Determine the [X, Y] coordinate at the center of the cell enclosing the given text.  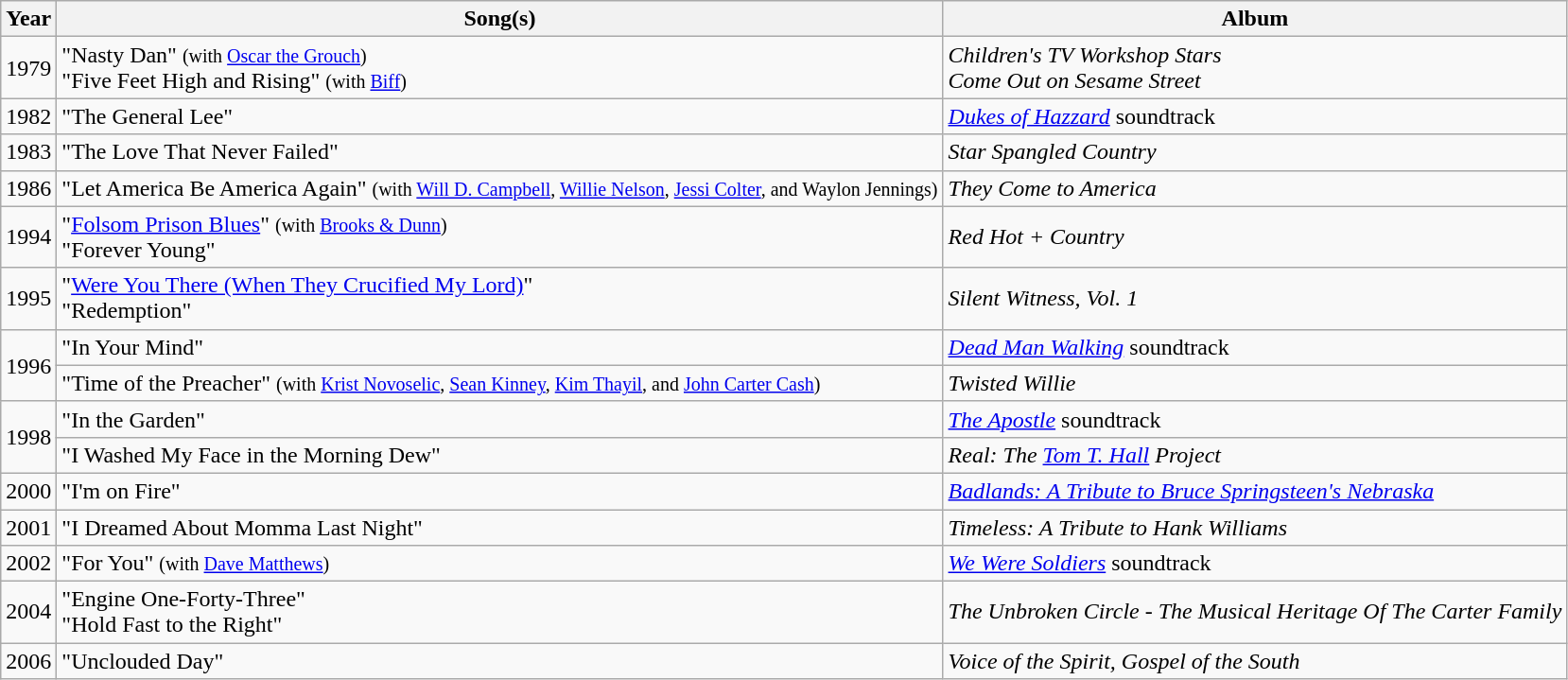
"Time of the Preacher" (with Krist Novoselic, Sean Kinney, Kim Thayil, and John Carter Cash) [499, 383]
2002 [28, 564]
"I'm on Fire" [499, 491]
Children's TV Workshop StarsCome Out on Sesame Street [1255, 68]
Dukes of Hazzard soundtrack [1255, 116]
1998 [28, 437]
2004 [28, 613]
Star Spangled Country [1255, 152]
Silent Witness, Vol. 1 [1255, 299]
2001 [28, 527]
Timeless: A Tribute to Hank Williams [1255, 527]
"I Dreamed About Momma Last Night" [499, 527]
Red Hot + Country [1255, 236]
"Folsom Prison Blues" (with Brooks & Dunn)"Forever Young" [499, 236]
"Engine One-Forty-Three""Hold Fast to the Right" [499, 613]
"Let America Be America Again" (with Will D. Campbell, Willie Nelson, Jessi Colter, and Waylon Jennings) [499, 188]
1979 [28, 68]
"Were You There (When They Crucified My Lord)""Redemption" [499, 299]
Album [1255, 19]
1995 [28, 299]
1994 [28, 236]
Dead Man Walking soundtrack [1255, 347]
The Unbroken Circle - The Musical Heritage Of The Carter Family [1255, 613]
2006 [28, 661]
1986 [28, 188]
"Unclouded Day" [499, 661]
"I Washed My Face in the Morning Dew" [499, 455]
Year [28, 19]
Voice of the Spirit, Gospel of the South [1255, 661]
1996 [28, 365]
"In Your Mind" [499, 347]
Song(s) [499, 19]
1983 [28, 152]
Real: The Tom T. Hall Project [1255, 455]
"For You" (with Dave Matthews) [499, 564]
1982 [28, 116]
"In the Garden" [499, 419]
Badlands: A Tribute to Bruce Springsteen's Nebraska [1255, 491]
They Come to America [1255, 188]
We Were Soldiers soundtrack [1255, 564]
The Apostle soundtrack [1255, 419]
Twisted Willie [1255, 383]
"Nasty Dan" (with Oscar the Grouch)"Five Feet High and Rising" (with Biff) [499, 68]
"The General Lee" [499, 116]
"The Love That Never Failed" [499, 152]
2000 [28, 491]
